Find where the given text appears and provide that cell's center as [x, y] coordinate. 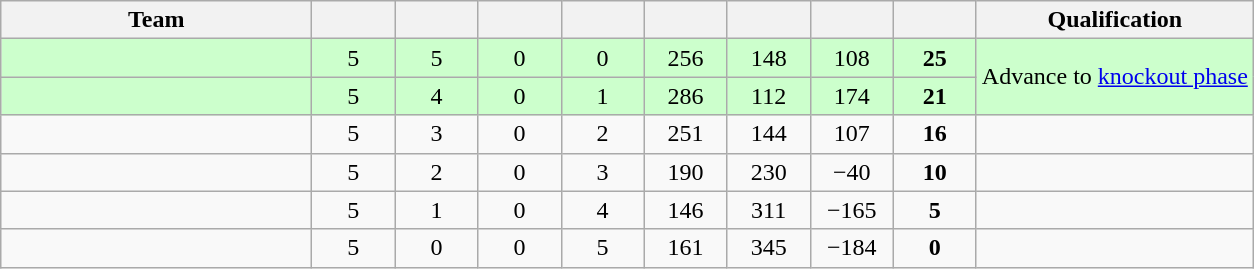
144 [768, 134]
−40 [852, 172]
256 [686, 58]
112 [768, 96]
108 [852, 58]
−165 [852, 210]
251 [686, 134]
21 [934, 96]
−184 [852, 248]
25 [934, 58]
345 [768, 248]
16 [934, 134]
311 [768, 210]
190 [686, 172]
174 [852, 96]
286 [686, 96]
Qualification [1114, 20]
148 [768, 58]
107 [852, 134]
146 [686, 210]
161 [686, 248]
Team [156, 20]
Advance to knockout phase [1114, 77]
230 [768, 172]
10 [934, 172]
